Capture the cell that displays the provided text and extract its (x, y) central coordinate. 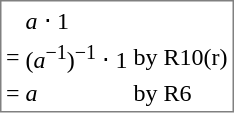
a (76, 93)
(a−1)−1 ⋅ 1 (76, 57)
by R6 (180, 93)
a ⋅ 1 (76, 20)
by R10(r) (180, 57)
